Search for the cell housing the specified text and yield its (X, Y) center coordinate. 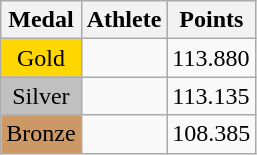
Gold (41, 58)
Athlete (124, 20)
108.385 (212, 134)
Silver (41, 96)
Points (212, 20)
Medal (41, 20)
113.880 (212, 58)
113.135 (212, 96)
Bronze (41, 134)
